Pinpoint the cell where the given text exists, returning its [x, y] midpoint coordinate. 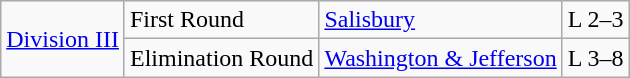
Elimination Round [221, 58]
L 2–3 [596, 20]
L 3–8 [596, 58]
First Round [221, 20]
Washington & Jefferson [440, 58]
Division III [63, 39]
Salisbury [440, 20]
